For the text-containing cell, return its midpoint in (x, y) coordinate format. 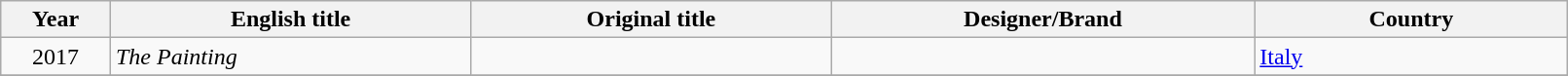
Designer/Brand (1043, 19)
2017 (56, 57)
Year (56, 19)
Country (1411, 19)
Italy (1411, 57)
The Painting (290, 57)
Original title (651, 19)
English title (290, 19)
